Pinpoint the cell where the given text exists, returning its (x, y) midpoint coordinate. 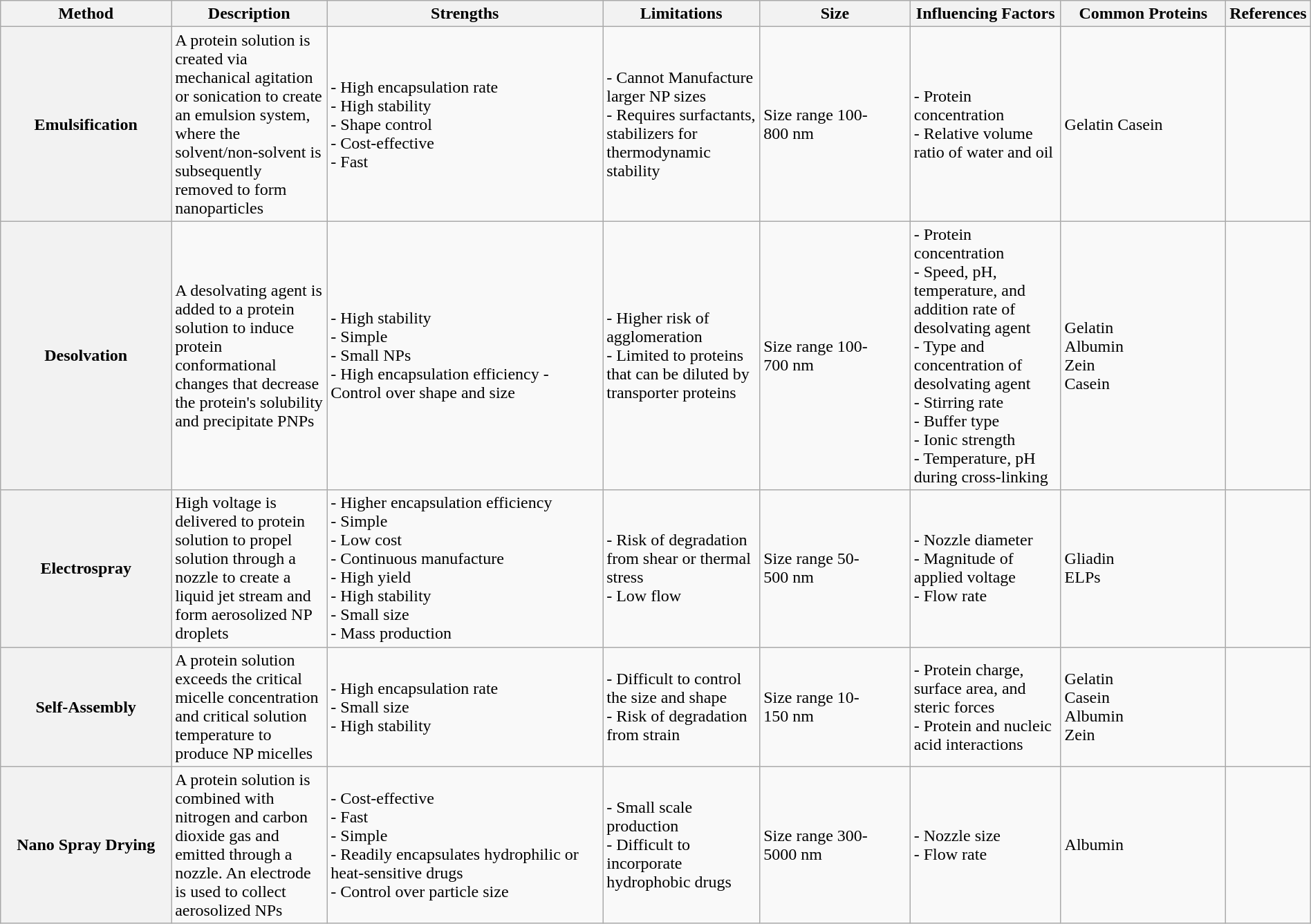
Description (249, 14)
- Small scale production- Difficult to incorporate hydrophobic drugs (682, 845)
Size range 50-500 nm (835, 568)
- Nozzle diameter- Magnitude of applied voltage- Flow rate (985, 568)
Size range 100-700 nm (835, 355)
Influencing Factors (985, 14)
References (1268, 14)
Size range 10-150 nm (835, 706)
- Risk of degradation from shear or thermal stress- Low flow (682, 568)
- High stability- Simple- Small NPs- High encapsulation efficiency - Control over shape and size (465, 355)
A protein solution exceeds the critical micelle concentration and critical solution temperature to produce NP micelles (249, 706)
Emulsification (86, 124)
GelatinAlbuminZeinCasein (1143, 355)
Common Proteins (1143, 14)
Limitations (682, 14)
Self-Assembly (86, 706)
Desolvation (86, 355)
- High encapsulation rate- Small size- High stability (465, 706)
High voltage is delivered to protein solution to propel solution through a nozzle to create a liquid jet stream and form aerosolized NP droplets (249, 568)
- Cannot Manufacture larger NP sizes- Requires surfactants, stabilizers for thermodynamic stability (682, 124)
- Higher risk of agglomeration- Limited to proteins that can be diluted by transporter proteins (682, 355)
Size range 300-5000 nm (835, 845)
- Difficult to control the size and shape- Risk of degradation from strain (682, 706)
Strengths (465, 14)
- High encapsulation rate- High stability- Shape control- Cost-effective- Fast (465, 124)
- Protein charge, surface area, and steric forces- Protein and nucleic acid interactions (985, 706)
Method (86, 14)
- Protein concentration- Relative volume ratio of water and oil (985, 124)
A protein solution is combined with nitrogen and carbon dioxide gas and emitted through a nozzle. An electrode is used to collect aerosolized NPs (249, 845)
- Higher encapsulation efficiency- Simple- Low cost- Continuous manufacture- High yield- High stability- Small size- Mass production (465, 568)
Nano Spray Drying (86, 845)
Size range 100-800 nm (835, 124)
GelatinCaseinAlbuminZein (1143, 706)
Gelatin Casein (1143, 124)
Albumin (1143, 845)
Size (835, 14)
GliadinELPs (1143, 568)
Electrospray (86, 568)
- Cost-effective- Fast- Simple- Readily encapsulates hydrophilic or heat-sensitive drugs- Control over particle size (465, 845)
- Nozzle size- Flow rate (985, 845)
